For the text-containing cell, return its midpoint in (x, y) coordinate format. 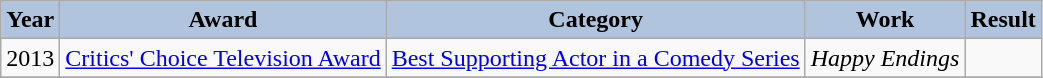
Best Supporting Actor in a Comedy Series (596, 58)
Work (885, 20)
Year (30, 20)
2013 (30, 58)
Award (223, 20)
Critics' Choice Television Award (223, 58)
Category (596, 20)
Result (1003, 20)
Happy Endings (885, 58)
